Capture the cell that displays the provided text and extract its [x, y] central coordinate. 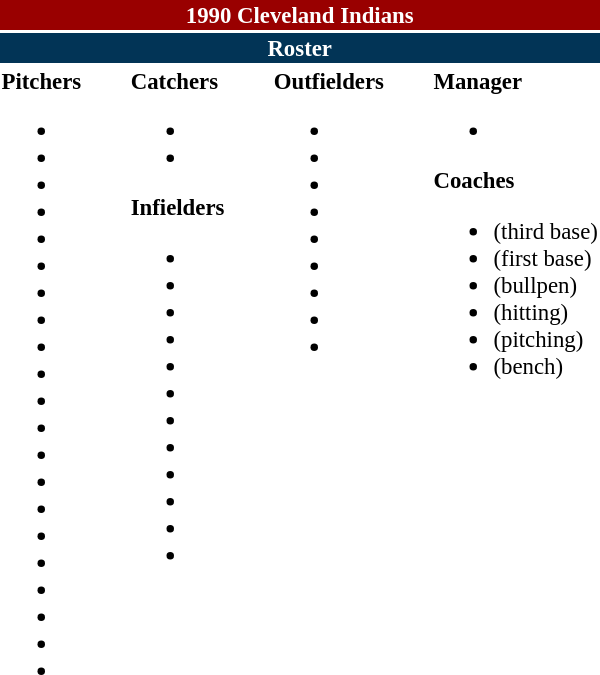
1990 Cleveland Indians [300, 15]
Roster [300, 48]
